Scan for the cell matching the given text and deliver its [X, Y] coordinate at center. 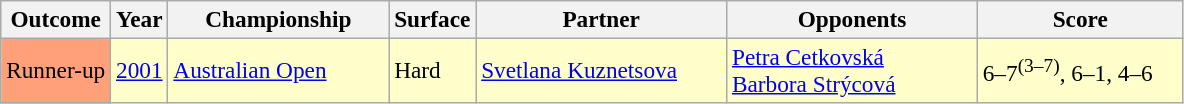
6–7(3–7), 6–1, 4–6 [1080, 70]
Championship [278, 19]
Opponents [852, 19]
Runner-up [56, 70]
Svetlana Kuznetsova [602, 70]
Australian Open [278, 70]
Surface [432, 19]
2001 [140, 70]
Outcome [56, 19]
Score [1080, 19]
Petra Cetkovská Barbora Strýcová [852, 70]
Hard [432, 70]
Partner [602, 19]
Year [140, 19]
